Provide the (x, y) coordinate of the cell's center where the given text is located.  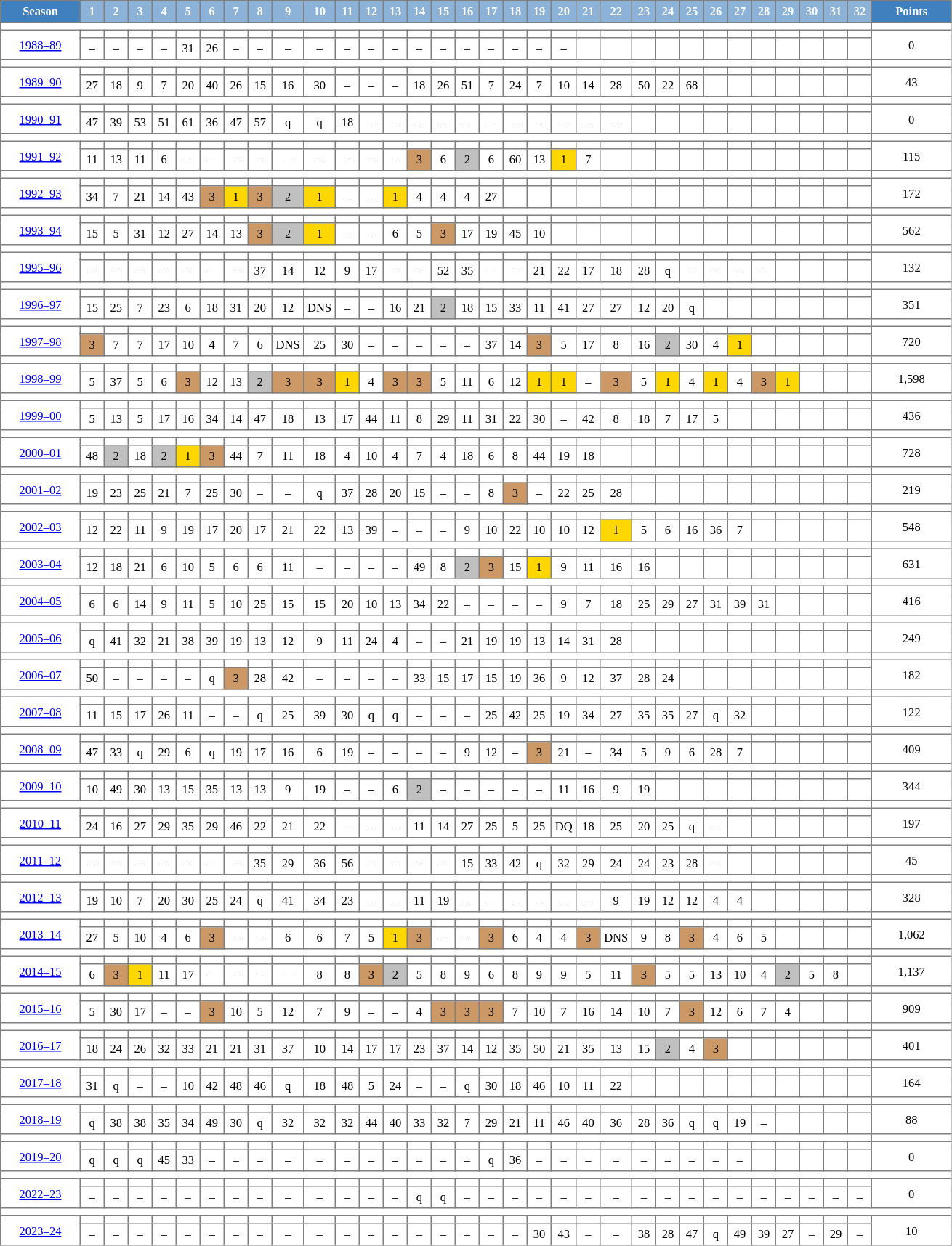
631 (912, 563)
182 (912, 674)
2023–24 (41, 1230)
52 (443, 271)
2011–12 (41, 859)
172 (912, 193)
2001–02 (41, 489)
57 (260, 123)
2014–15 (41, 971)
1998–99 (41, 378)
548 (912, 526)
2013–14 (41, 934)
909 (912, 1008)
2017–18 (41, 1082)
Season (41, 12)
1989–90 (41, 81)
720 (912, 341)
409 (912, 748)
2012–13 (41, 897)
2006–07 (41, 674)
2004–05 (41, 600)
249 (912, 637)
2019–20 (41, 1156)
164 (912, 1082)
115 (912, 155)
88 (912, 1119)
61 (187, 123)
219 (912, 489)
1999–00 (41, 415)
1990–91 (41, 118)
1993–94 (41, 230)
1992–93 (41, 193)
1,598 (912, 378)
2022–23 (41, 1193)
DQ (563, 827)
Points (912, 12)
2008–09 (41, 748)
1995–96 (41, 267)
1,137 (912, 971)
2009–10 (41, 785)
197 (912, 822)
1997–98 (41, 341)
1996–97 (41, 304)
416 (912, 600)
1988–89 (41, 44)
401 (912, 1045)
2018–19 (41, 1119)
122 (912, 711)
1,062 (912, 934)
60 (515, 160)
2000–01 (41, 452)
2015–16 (41, 1008)
2016–17 (41, 1045)
436 (912, 415)
562 (912, 230)
328 (912, 897)
68 (692, 86)
53 (140, 123)
2007–08 (41, 711)
351 (912, 304)
1991–92 (41, 155)
132 (912, 267)
2005–06 (41, 637)
2003–04 (41, 563)
2010–11 (41, 822)
56 (347, 864)
344 (912, 785)
728 (912, 452)
2002–03 (41, 526)
